Detect which cell encompasses the target text, then output its [x, y] center coordinate. 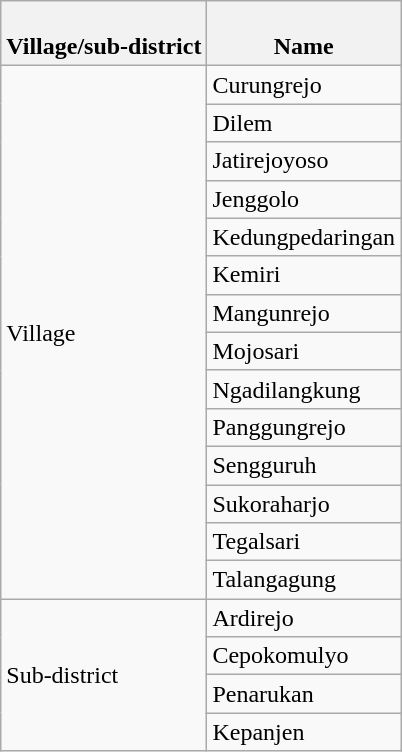
Ardirejo [304, 618]
Sengguruh [304, 465]
Mojosari [304, 351]
Jatirejoyoso [304, 161]
Ngadilangkung [304, 389]
Tegalsari [304, 542]
Dilem [304, 123]
Cepokomulyo [304, 656]
Kedungpedaringan [304, 237]
Sub-district [104, 675]
Name [304, 34]
Mangunrejo [304, 313]
Sukoraharjo [304, 503]
Kepanjen [304, 732]
Village/sub-district [104, 34]
Village [104, 332]
Curungrejo [304, 85]
Kemiri [304, 275]
Talangagung [304, 580]
Panggungrejo [304, 427]
Penarukan [304, 694]
Jenggolo [304, 199]
